Scan for the cell matching the given text and deliver its (x, y) coordinate at center. 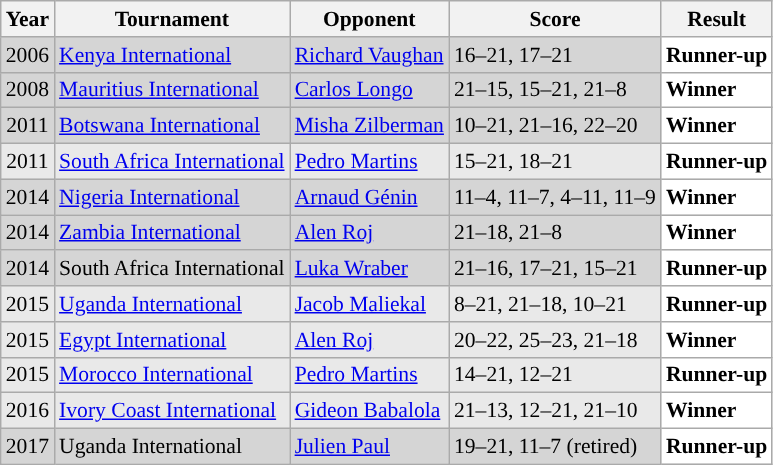
Mauritius International (172, 90)
10–21, 21–16, 22–20 (555, 126)
Opponent (370, 19)
14–21, 12–21 (555, 375)
Jacob Maliekal (370, 304)
Egypt International (172, 340)
Tournament (172, 19)
Score (555, 19)
15–21, 18–21 (555, 162)
2008 (28, 90)
Misha Zilberman (370, 126)
19–21, 11–7 (retired) (555, 447)
Luka Wraber (370, 269)
Gideon Babalola (370, 411)
Result (716, 19)
2006 (28, 55)
8–21, 21–18, 10–21 (555, 304)
21–15, 15–21, 21–8 (555, 90)
Richard Vaughan (370, 55)
Zambia International (172, 233)
21–16, 17–21, 15–21 (555, 269)
16–21, 17–21 (555, 55)
Julien Paul (370, 447)
Nigeria International (172, 197)
Year (28, 19)
Arnaud Génin (370, 197)
Kenya International (172, 55)
Ivory Coast International (172, 411)
Carlos Longo (370, 90)
Morocco International (172, 375)
2016 (28, 411)
20–22, 25–23, 21–18 (555, 340)
21–13, 12–21, 21–10 (555, 411)
Botswana International (172, 126)
2017 (28, 447)
21–18, 21–8 (555, 233)
11–4, 11–7, 4–11, 11–9 (555, 197)
